Scan for the cell matching the given text and deliver its [X, Y] coordinate at center. 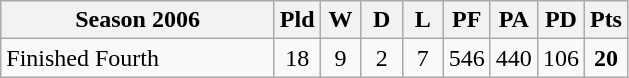
PA [514, 20]
Finished Fourth [138, 58]
D [382, 20]
9 [340, 58]
106 [560, 58]
7 [422, 58]
Pld [297, 20]
2 [382, 58]
L [422, 20]
440 [514, 58]
Season 2006 [138, 20]
20 [606, 58]
546 [466, 58]
Pts [606, 20]
PF [466, 20]
PD [560, 20]
W [340, 20]
18 [297, 58]
